Pinpoint the cell where the given text exists, returning its [X, Y] midpoint coordinate. 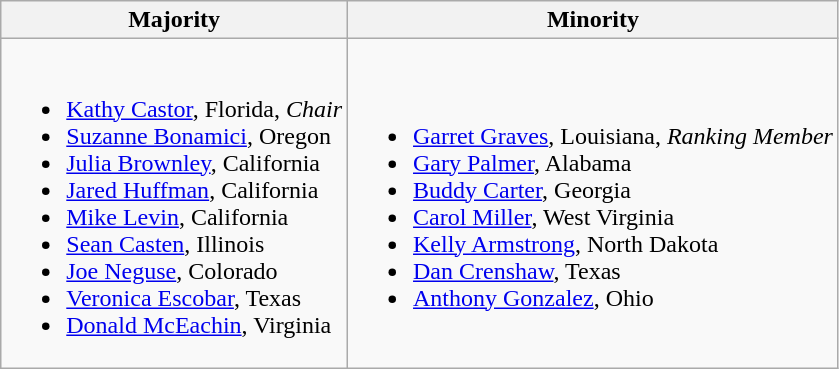
Minority [594, 20]
Majority [174, 20]
